Search for the cell housing the specified text and yield its [X, Y] center coordinate. 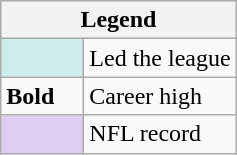
Bold [42, 96]
NFL record [160, 134]
Led the league [160, 58]
Career high [160, 96]
Legend [118, 20]
